Return [x, y] of the center of cell containing provided text 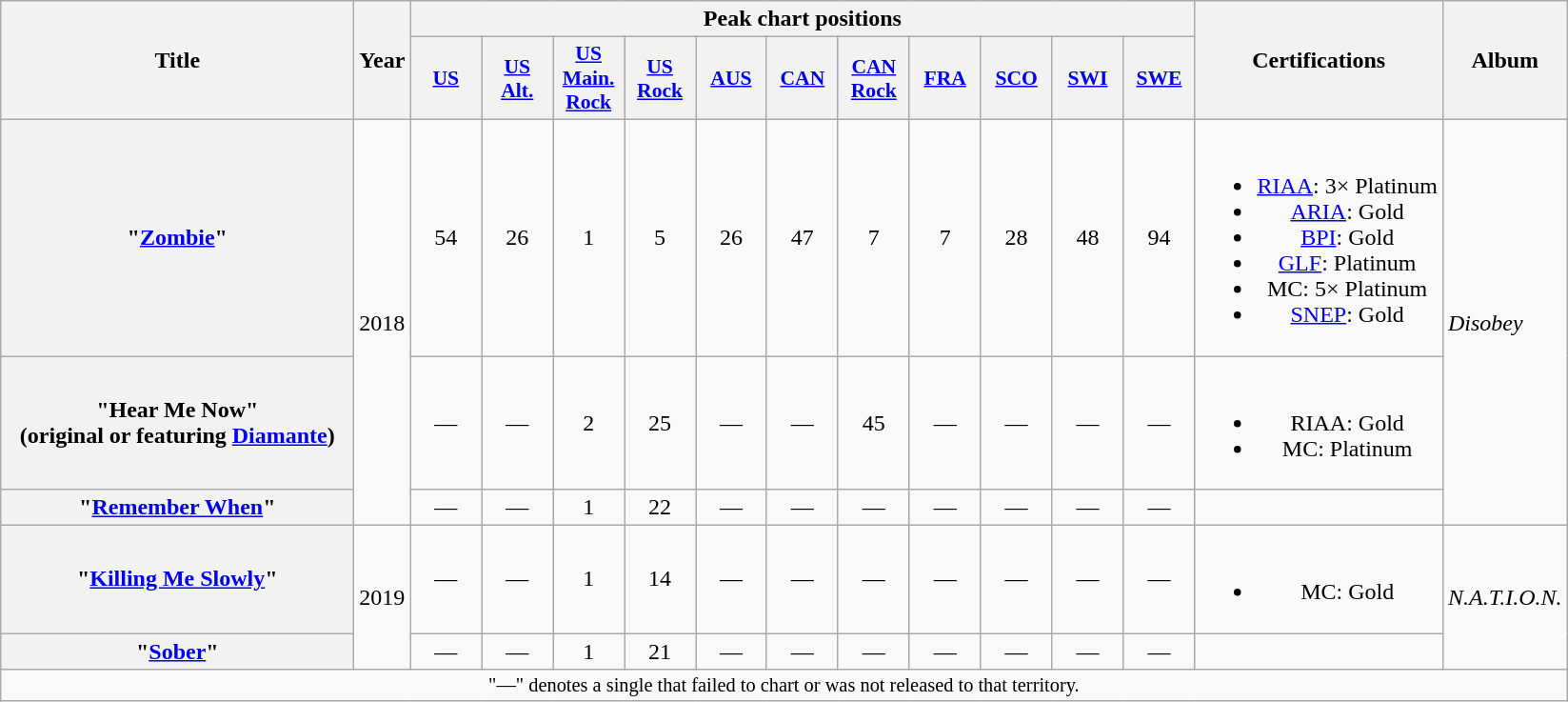
Disobey [1504, 322]
RIAA: 3× PlatinumARIA: GoldBPI: GoldGLF: PlatinumMC: 5× PlatinumSNEP: Gold [1320, 237]
14 [661, 579]
"—" denotes a single that failed to chart or was not released to that territory. [784, 686]
22 [661, 508]
48 [1087, 237]
"Hear Me Now" (original or featuring Diamante) [177, 423]
N.A.T.I.O.N. [1504, 598]
45 [874, 423]
2019 [383, 598]
47 [802, 237]
"Sober" [177, 652]
54 [446, 237]
SCO [1017, 78]
2 [588, 423]
US [446, 78]
CAN [802, 78]
"Remember When" [177, 508]
94 [1160, 237]
USRock [661, 78]
25 [661, 423]
"Zombie" [177, 237]
"Killing Me Slowly" [177, 579]
AUS [731, 78]
2018 [383, 322]
SWI [1087, 78]
28 [1017, 237]
MC: Gold [1320, 579]
Certifications [1320, 61]
5 [661, 237]
21 [661, 652]
Title [177, 61]
USMain.Rock [588, 78]
Year [383, 61]
CANRock [874, 78]
Album [1504, 61]
RIAA: GoldMC: Platinum [1320, 423]
FRA [944, 78]
SWE [1160, 78]
USAlt. [518, 78]
Peak chart positions [803, 19]
